Locate the cell with the specified text and output its (x, y) center coordinate. 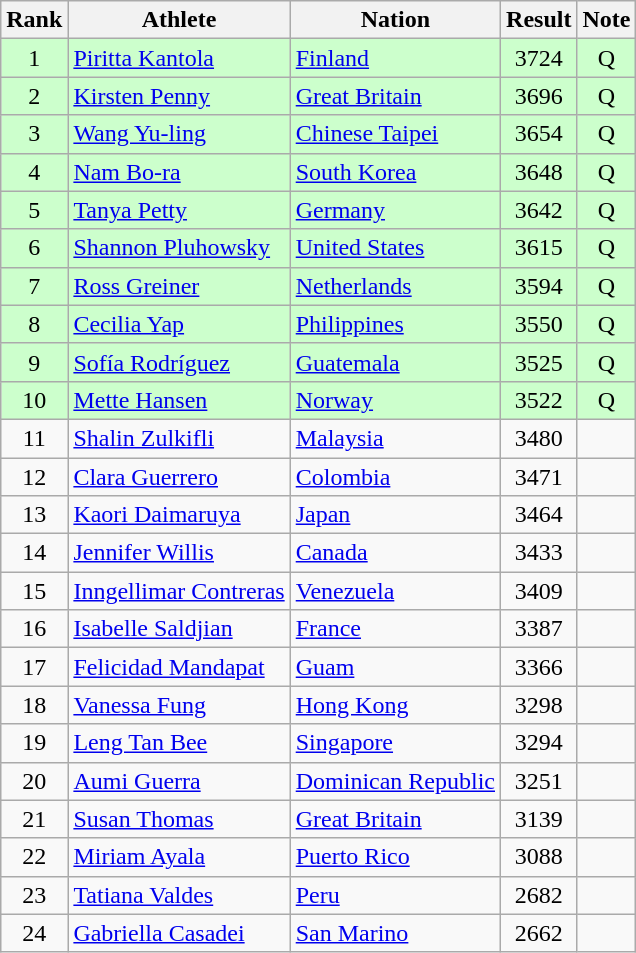
France (395, 629)
Nam Bo-ra (179, 172)
Aumi Guerra (179, 781)
21 (34, 819)
Leng Tan Bee (179, 743)
7 (34, 286)
11 (34, 438)
Germany (395, 210)
6 (34, 248)
Finland (395, 58)
16 (34, 629)
Shannon Pluhowsky (179, 248)
3648 (539, 172)
22 (34, 857)
3615 (539, 248)
15 (34, 591)
Canada (395, 553)
Philippines (395, 324)
3654 (539, 134)
Felicidad Mandapat (179, 667)
Kaori Daimaruya (179, 515)
Athlete (179, 20)
Mette Hansen (179, 400)
Inngellimar Contreras (179, 591)
Peru (395, 895)
23 (34, 895)
South Korea (395, 172)
3409 (539, 591)
2662 (539, 933)
Tanya Petty (179, 210)
3594 (539, 286)
United States (395, 248)
Gabriella Casadei (179, 933)
Venezuela (395, 591)
3294 (539, 743)
Guam (395, 667)
Singapore (395, 743)
Clara Guerrero (179, 477)
Kirsten Penny (179, 96)
1 (34, 58)
3433 (539, 553)
24 (34, 933)
3550 (539, 324)
Colombia (395, 477)
Shalin Zulkifli (179, 438)
Rank (34, 20)
Sofía Rodríguez (179, 362)
3464 (539, 515)
3525 (539, 362)
12 (34, 477)
13 (34, 515)
3366 (539, 667)
3 (34, 134)
3522 (539, 400)
Guatemala (395, 362)
Nation (395, 20)
14 (34, 553)
Isabelle Saldjian (179, 629)
3696 (539, 96)
3471 (539, 477)
Puerto Rico (395, 857)
Netherlands (395, 286)
17 (34, 667)
3139 (539, 819)
3387 (539, 629)
Piritta Kantola (179, 58)
2682 (539, 895)
3724 (539, 58)
Chinese Taipei (395, 134)
Cecilia Yap (179, 324)
Hong Kong (395, 705)
Japan (395, 515)
Result (539, 20)
3298 (539, 705)
San Marino (395, 933)
19 (34, 743)
Miriam Ayala (179, 857)
Dominican Republic (395, 781)
Jennifer Willis (179, 553)
Wang Yu-ling (179, 134)
9 (34, 362)
Norway (395, 400)
Note (606, 20)
10 (34, 400)
Ross Greiner (179, 286)
3088 (539, 857)
3480 (539, 438)
3251 (539, 781)
8 (34, 324)
Vanessa Fung (179, 705)
2 (34, 96)
Susan Thomas (179, 819)
20 (34, 781)
Malaysia (395, 438)
3642 (539, 210)
Tatiana Valdes (179, 895)
18 (34, 705)
5 (34, 210)
4 (34, 172)
